Detect which cell encompasses the target text, then output its [X, Y] center coordinate. 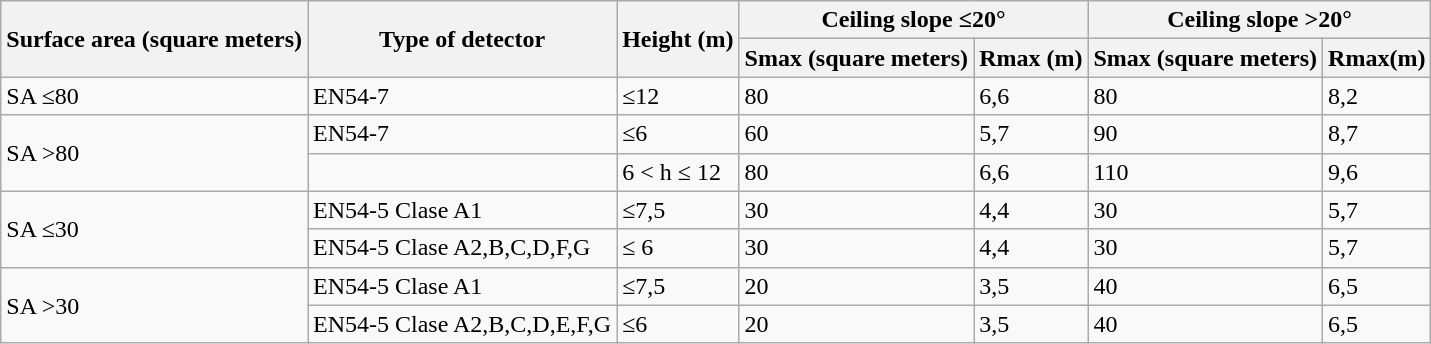
Rmax(m) [1377, 58]
SA ≤30 [154, 229]
60 [856, 134]
SA >80 [154, 153]
SA >30 [154, 305]
Type of detector [462, 39]
Rmax (m) [1031, 58]
8,7 [1377, 134]
EN54-5 Clase A2,B,C,D,E,F,G [462, 324]
6 < h ≤ 12 [678, 172]
≤ 6 [678, 248]
9,6 [1377, 172]
Ceiling slope ≤20° [914, 20]
≤12 [678, 96]
8,2 [1377, 96]
Surface area (square meters) [154, 39]
90 [1206, 134]
EN54-5 Clase A2,B,C,D,F,G [462, 248]
Ceiling slope >20° [1260, 20]
SA ≤80 [154, 96]
110 [1206, 172]
Height (m) [678, 39]
